Search for the cell housing the specified text and yield its (x, y) center coordinate. 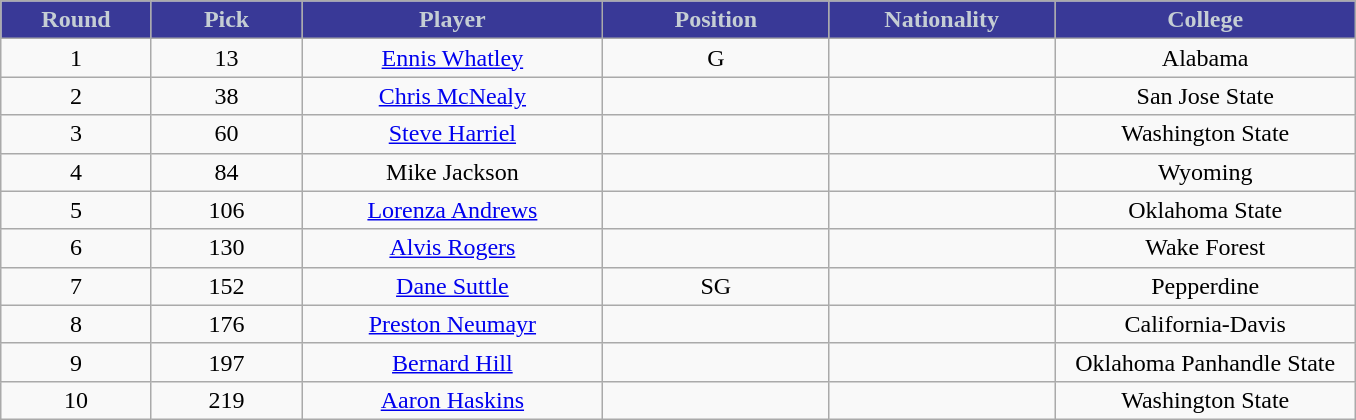
5 (76, 210)
Nationality (942, 20)
152 (226, 286)
Oklahoma Panhandle State (1206, 362)
176 (226, 324)
84 (226, 172)
13 (226, 58)
San Jose State (1206, 96)
Bernard Hill (452, 362)
Alvis Rogers (452, 248)
G (716, 58)
7 (76, 286)
Mike Jackson (452, 172)
Alabama (1206, 58)
10 (76, 400)
1 (76, 58)
8 (76, 324)
California-Davis (1206, 324)
Wake Forest (1206, 248)
3 (76, 134)
Lorenza Andrews (452, 210)
Player (452, 20)
9 (76, 362)
Oklahoma State (1206, 210)
Chris McNealy (452, 96)
4 (76, 172)
197 (226, 362)
38 (226, 96)
Position (716, 20)
106 (226, 210)
Aaron Haskins (452, 400)
Wyoming (1206, 172)
6 (76, 248)
Round (76, 20)
Preston Neumayr (452, 324)
130 (226, 248)
Steve Harriel (452, 134)
219 (226, 400)
Pick (226, 20)
Dane Suttle (452, 286)
2 (76, 96)
SG (716, 286)
College (1206, 20)
Ennis Whatley (452, 58)
Pepperdine (1206, 286)
60 (226, 134)
